Pinpoint the cell where the given text exists, returning its (x, y) midpoint coordinate. 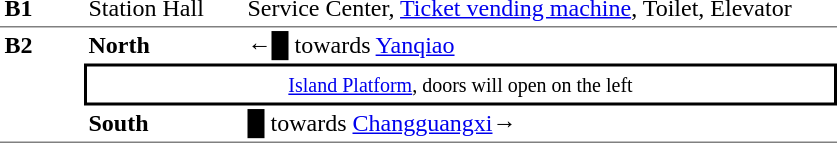
North (164, 46)
←█ towards Yanqiao (540, 46)
Island Platform, doors will open on the left (460, 85)
